Determine the [X, Y] coordinate at the center of the cell enclosing the given text.  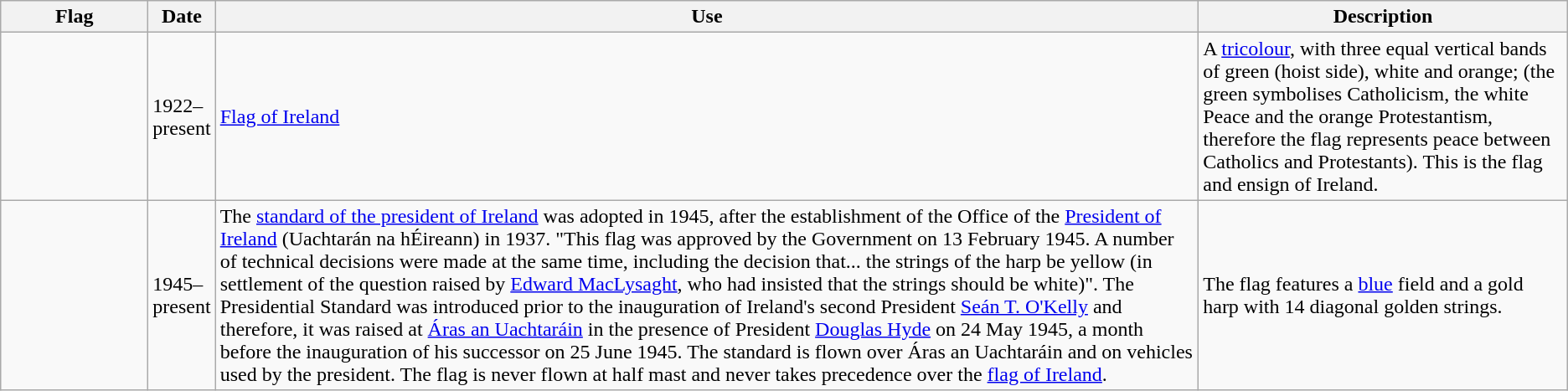
1922–present [182, 116]
Flag of Ireland [707, 116]
Description [1384, 17]
Date [182, 17]
The flag features a blue field and a gold harp with 14 diagonal golden strings. [1384, 295]
Use [707, 17]
1945–present [182, 295]
Flag [75, 17]
